Return [X, Y] of the center of cell containing provided text 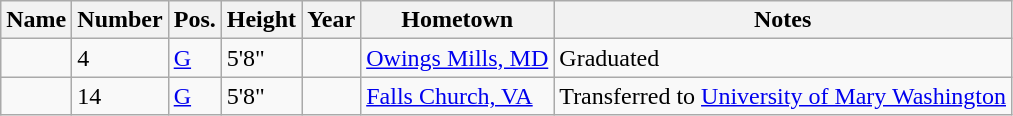
Owings Mills, MD [458, 58]
Pos. [194, 20]
Graduated [783, 58]
14 [120, 96]
Transferred to University of Mary Washington [783, 96]
Hometown [458, 20]
Falls Church, VA [458, 96]
Notes [783, 20]
Height [261, 20]
Name [36, 20]
Number [120, 20]
Year [332, 20]
4 [120, 58]
